Extract the [x, y] coordinate from the center of the cell holding the provided text.  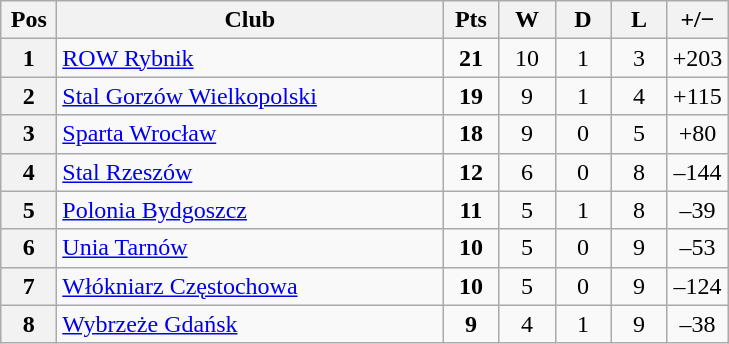
–53 [698, 248]
Stal Rzeszów [250, 172]
+203 [698, 58]
–124 [698, 286]
Club [250, 20]
ROW Rybnik [250, 58]
Unia Tarnów [250, 248]
Włókniarz Częstochowa [250, 286]
+80 [698, 134]
W [527, 20]
+115 [698, 96]
Pos [29, 20]
Stal Gorzów Wielkopolski [250, 96]
11 [471, 210]
Polonia Bydgoszcz [250, 210]
19 [471, 96]
–38 [698, 324]
Wybrzeże Gdańsk [250, 324]
12 [471, 172]
21 [471, 58]
L [639, 20]
Pts [471, 20]
Sparta Wrocław [250, 134]
18 [471, 134]
–39 [698, 210]
D [583, 20]
–144 [698, 172]
2 [29, 96]
+/− [698, 20]
7 [29, 286]
